Capture the cell that displays the provided text and extract its (x, y) central coordinate. 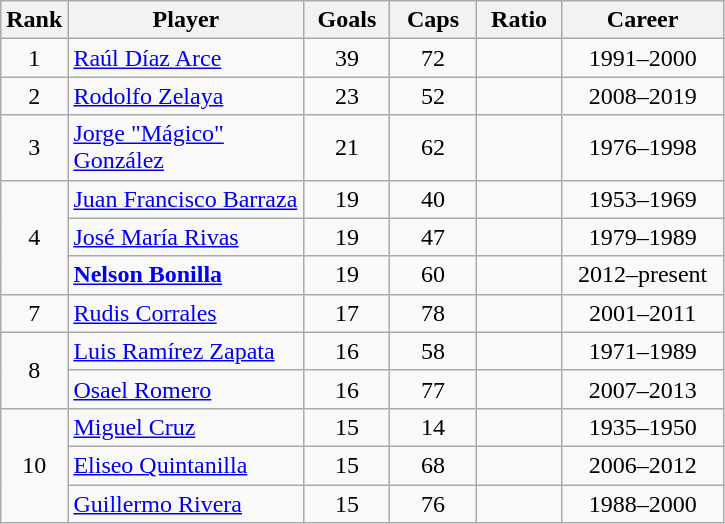
2006–2012 (642, 465)
4 (34, 237)
21 (347, 148)
1979–1989 (642, 237)
2007–2013 (642, 389)
78 (433, 313)
14 (433, 427)
47 (433, 237)
Osael Romero (186, 389)
1988–2000 (642, 503)
1976–1998 (642, 148)
Caps (433, 20)
10 (34, 465)
Juan Francisco Barraza (186, 199)
Miguel Cruz (186, 427)
7 (34, 313)
2 (34, 96)
Luis Ramírez Zapata (186, 351)
Guillermo Rivera (186, 503)
1971–1989 (642, 351)
17 (347, 313)
Rank (34, 20)
José María Rivas (186, 237)
1991–2000 (642, 58)
72 (433, 58)
3 (34, 148)
76 (433, 503)
Career (642, 20)
Jorge "Mágico" González (186, 148)
58 (433, 351)
1935–1950 (642, 427)
1953–1969 (642, 199)
68 (433, 465)
Ratio (519, 20)
Nelson Bonilla (186, 275)
Eliseo Quintanilla (186, 465)
60 (433, 275)
Goals (347, 20)
40 (433, 199)
39 (347, 58)
52 (433, 96)
Rudis Corrales (186, 313)
62 (433, 148)
2001–2011 (642, 313)
23 (347, 96)
1 (34, 58)
77 (433, 389)
2012–present (642, 275)
Raúl Díaz Arce (186, 58)
2008–2019 (642, 96)
8 (34, 370)
Rodolfo Zelaya (186, 96)
Player (186, 20)
